Detect which cell encompasses the target text, then output its [x, y] center coordinate. 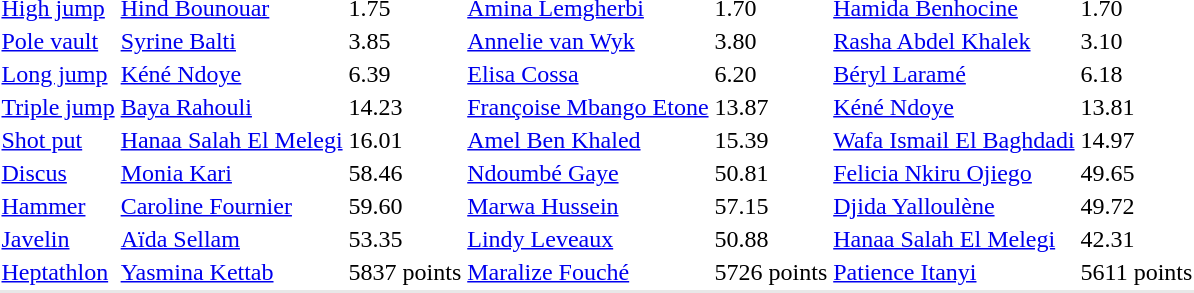
5837 points [405, 272]
Triple jump [58, 107]
Felicia Nkiru Ojiego [954, 173]
5726 points [771, 272]
3.10 [1136, 41]
53.35 [405, 239]
Hammer [58, 206]
49.72 [1136, 206]
Long jump [58, 74]
Caroline Fournier [232, 206]
Aïda Sellam [232, 239]
Syrine Balti [232, 41]
Elisa Cossa [588, 74]
6.39 [405, 74]
Yasmina Kettab [232, 272]
6.20 [771, 74]
Heptathlon [58, 272]
49.65 [1136, 173]
Baya Rahouli [232, 107]
Discus [58, 173]
Patience Itanyi [954, 272]
Wafa Ismail El Baghdadi [954, 140]
Rasha Abdel Khalek [954, 41]
15.39 [771, 140]
16.01 [405, 140]
Maralize Fouché [588, 272]
Ndoumbé Gaye [588, 173]
13.87 [771, 107]
50.88 [771, 239]
14.23 [405, 107]
Marwa Hussein [588, 206]
58.46 [405, 173]
50.81 [771, 173]
5611 points [1136, 272]
42.31 [1136, 239]
Amel Ben Khaled [588, 140]
6.18 [1136, 74]
Françoise Mbango Etone [588, 107]
13.81 [1136, 107]
Djida Yalloulène [954, 206]
3.85 [405, 41]
Lindy Leveaux [588, 239]
57.15 [771, 206]
14.97 [1136, 140]
Monia Kari [232, 173]
59.60 [405, 206]
Béryl Laramé [954, 74]
Annelie van Wyk [588, 41]
Pole vault [58, 41]
3.80 [771, 41]
Shot put [58, 140]
Javelin [58, 239]
